Identify which cell holds the provided text, then report its (X, Y) central coordinate. 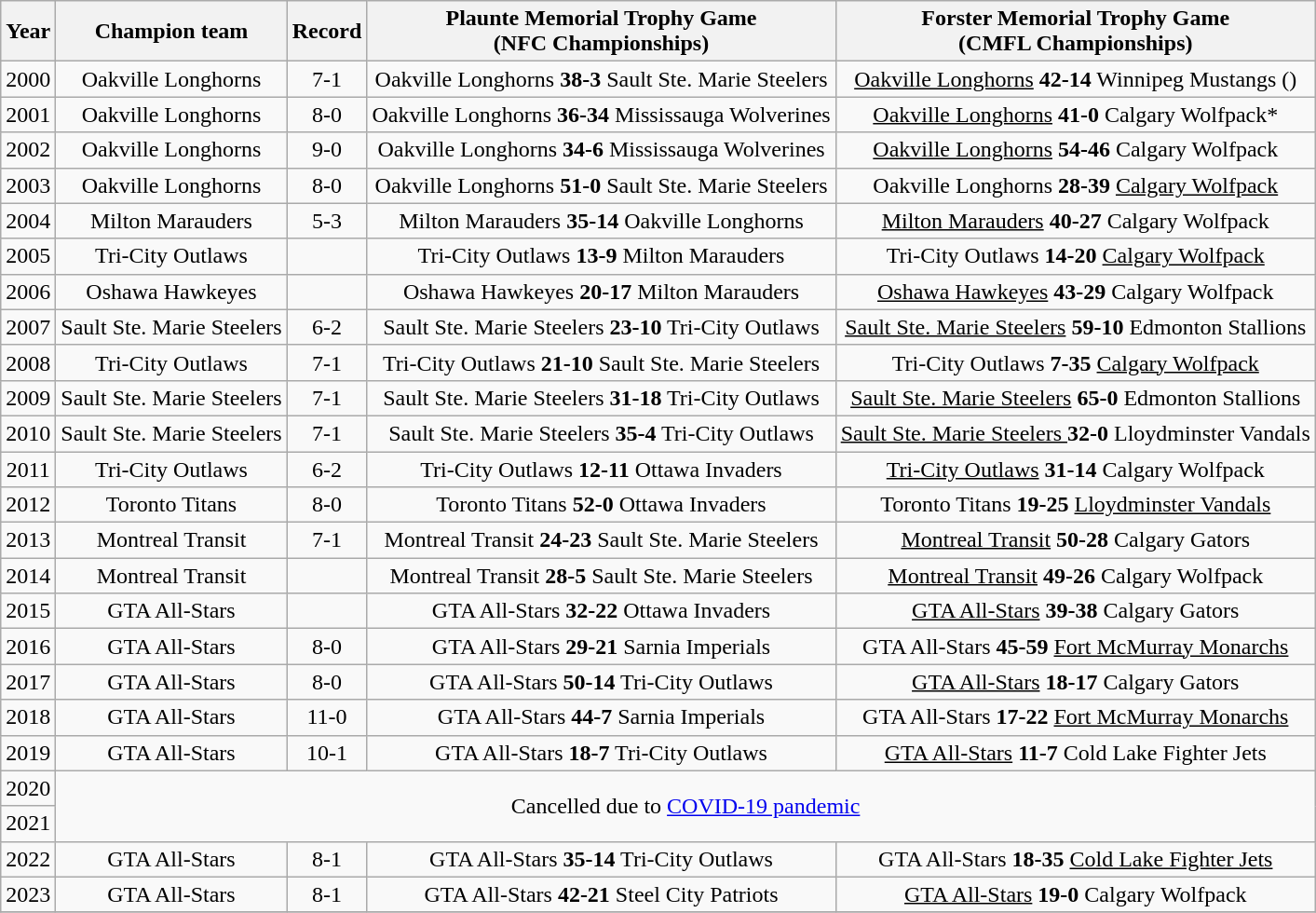
Oakville Longhorns 42-14 Winnipeg Mustangs () (1075, 79)
GTA All-Stars 32-22 Ottawa Invaders (602, 611)
Tri-City Outlaws 12-11 Ottawa Invaders (602, 469)
Oakville Longhorns 38-3 Sault Ste. Marie Steelers (602, 79)
Montreal Transit 50-28 Calgary Gators (1075, 540)
GTA All-Stars 39-38 Calgary Gators (1075, 611)
2001 (28, 115)
GTA All-Stars 35-14 Tri-City Outlaws (602, 859)
2017 (28, 682)
GTA All-Stars 44-7 Sarnia Imperials (602, 717)
GTA All-Stars 29-21 Sarnia Imperials (602, 647)
Milton Marauders (171, 221)
2018 (28, 717)
GTA All-Stars 18-17 Calgary Gators (1075, 682)
2008 (28, 362)
2016 (28, 647)
2003 (28, 185)
Oshawa Hawkeyes 43-29 Calgary Wolfpack (1075, 292)
Sault Ste. Marie Steelers 23-10 Tri-City Outlaws (602, 327)
GTA All-Stars 18-7 Tri-City Outlaws (602, 753)
Year (28, 32)
Montreal Transit 28-5 Sault Ste. Marie Steelers (602, 576)
Oakville Longhorns 54-46 Calgary Wolfpack (1075, 150)
GTA All-Stars 18-35 Cold Lake Fighter Jets (1075, 859)
2015 (28, 611)
Toronto Titans (171, 505)
2020 (28, 788)
2006 (28, 292)
Oakville Longhorns 28-39 Calgary Wolfpack (1075, 185)
Oakville Longhorns 41-0 Calgary Wolfpack* (1075, 115)
Oakville Longhorns 36-34 Mississauga Wolverines (602, 115)
Milton Marauders 40-27 Calgary Wolfpack (1075, 221)
Toronto Titans 52-0 Ottawa Invaders (602, 505)
2023 (28, 894)
2005 (28, 256)
Toronto Titans 19-25 Lloydminster Vandals (1075, 505)
2009 (28, 398)
2002 (28, 150)
Sault Ste. Marie Steelers 59-10 Edmonton Stallions (1075, 327)
Tri-City Outlaws 14-20 Calgary Wolfpack (1075, 256)
10-1 (327, 753)
Tri-City Outlaws 31-14 Calgary Wolfpack (1075, 469)
Record (327, 32)
Tri-City Outlaws 21-10 Sault Ste. Marie Steelers (602, 362)
Oshawa Hawkeyes 20-17 Milton Marauders (602, 292)
Sault Ste. Marie Steelers 31-18 Tri-City Outlaws (602, 398)
GTA All-Stars 45-59 Fort McMurray Monarchs (1075, 647)
2010 (28, 433)
2021 (28, 824)
2012 (28, 505)
GTA All-Stars 19-0 Calgary Wolfpack (1075, 894)
Cancelled due to COVID-19 pandemic (685, 806)
Forster Memorial Trophy Game(CMFL Championships) (1075, 32)
Oshawa Hawkeyes (171, 292)
2004 (28, 221)
GTA All-Stars 11-7 Cold Lake Fighter Jets (1075, 753)
Milton Marauders 35-14 Oakville Longhorns (602, 221)
Sault Ste. Marie Steelers 35-4 Tri-City Outlaws (602, 433)
Oakville Longhorns 34-6 Mississauga Wolverines (602, 150)
GTA All-Stars 17-22 Fort McMurray Monarchs (1075, 717)
Plaunte Memorial Trophy Game(NFC Championships) (602, 32)
Tri-City Outlaws 7-35 Calgary Wolfpack (1075, 362)
GTA All-Stars 50-14 Tri-City Outlaws (602, 682)
Sault Ste. Marie Steelers 32-0 Lloydminster Vandals (1075, 433)
11-0 (327, 717)
Tri-City Outlaws 13-9 Milton Marauders (602, 256)
GTA All-Stars 42-21 Steel City Patriots (602, 894)
2019 (28, 753)
2000 (28, 79)
Sault Ste. Marie Steelers 65-0 Edmonton Stallions (1075, 398)
2011 (28, 469)
2022 (28, 859)
Champion team (171, 32)
Oakville Longhorns 51-0 Sault Ste. Marie Steelers (602, 185)
5-3 (327, 221)
2013 (28, 540)
2007 (28, 327)
Montreal Transit 49-26 Calgary Wolfpack (1075, 576)
9-0 (327, 150)
Montreal Transit 24-23 Sault Ste. Marie Steelers (602, 540)
2014 (28, 576)
